Locate the cell with the specified text and output its (X, Y) center coordinate. 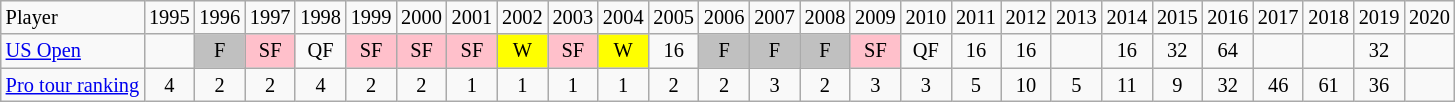
2018 (1328, 17)
2001 (472, 17)
1997 (270, 17)
2013 (1076, 17)
2004 (623, 17)
11 (1127, 85)
61 (1328, 85)
2019 (1379, 17)
2005 (673, 17)
2003 (573, 17)
2017 (1278, 17)
2012 (1026, 17)
46 (1278, 85)
2007 (774, 17)
2020 (1429, 17)
2016 (1228, 17)
Pro tour ranking (72, 85)
2009 (875, 17)
2002 (522, 17)
1996 (220, 17)
Player (72, 17)
1998 (320, 17)
US Open (72, 51)
10 (1026, 85)
2006 (724, 17)
36 (1379, 85)
2000 (421, 17)
2011 (976, 17)
64 (1228, 51)
9 (1177, 85)
2015 (1177, 17)
2010 (926, 17)
1999 (371, 17)
1995 (169, 17)
2008 (825, 17)
2014 (1127, 17)
